Output the [x, y] coordinate of the center of the cell containing the given text.  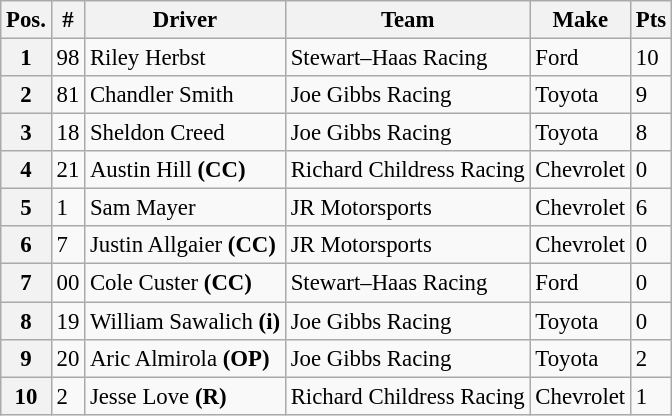
00 [68, 283]
81 [68, 95]
Sam Mayer [186, 208]
Team [408, 20]
98 [68, 58]
Pos. [26, 20]
Jesse Love (R) [186, 396]
20 [68, 358]
21 [68, 170]
Cole Custer (CC) [186, 283]
# [68, 20]
Make [580, 20]
Driver [186, 20]
19 [68, 321]
3 [26, 133]
4 [26, 170]
Aric Almirola (OP) [186, 358]
Sheldon Creed [186, 133]
Justin Allgaier (CC) [186, 245]
Chandler Smith [186, 95]
William Sawalich (i) [186, 321]
Pts [650, 20]
Austin Hill (CC) [186, 170]
18 [68, 133]
5 [26, 208]
Riley Herbst [186, 58]
